Identify which cell holds the provided text, then report its [X, Y] central coordinate. 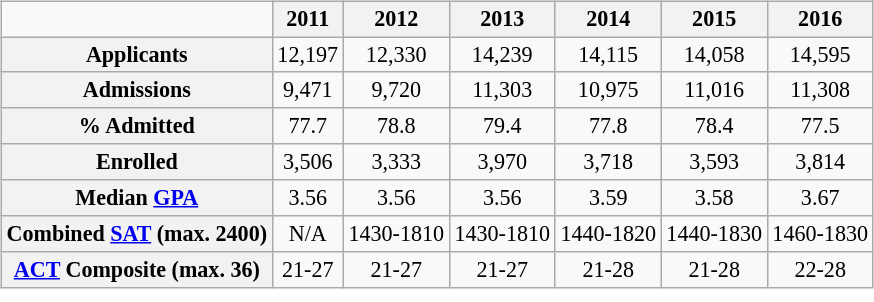
2015 [714, 19]
% Admitted [136, 126]
1460-1830 [820, 234]
2012 [396, 19]
77.5 [820, 126]
12,330 [396, 55]
Admissions [136, 90]
Median GPA [136, 198]
11,308 [820, 90]
3.67 [820, 198]
3,593 [714, 162]
Combined SAT (max. 2400) [136, 234]
3,814 [820, 162]
ACT Composite (max. 36) [136, 270]
3,506 [308, 162]
9,471 [308, 90]
14,239 [502, 55]
14,595 [820, 55]
14,115 [608, 55]
Enrolled [136, 162]
11,016 [714, 90]
Applicants [136, 55]
2013 [502, 19]
22-28 [820, 270]
3,970 [502, 162]
10,975 [608, 90]
1440-1830 [714, 234]
3.59 [608, 198]
14,058 [714, 55]
3,718 [608, 162]
77.7 [308, 126]
77.8 [608, 126]
11,303 [502, 90]
2014 [608, 19]
3.58 [714, 198]
3,333 [396, 162]
12,197 [308, 55]
1440-1820 [608, 234]
78.8 [396, 126]
78.4 [714, 126]
2011 [308, 19]
9,720 [396, 90]
79.4 [502, 126]
N/A [308, 234]
2016 [820, 19]
